For the text-containing cell, return its midpoint in [x, y] coordinate format. 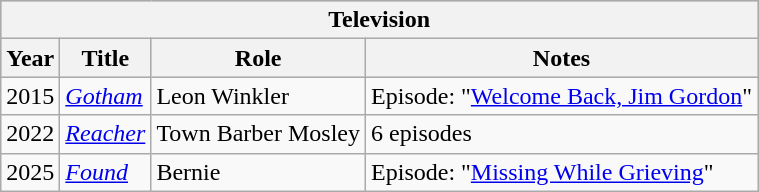
2022 [30, 134]
Leon Winkler [258, 96]
6 episodes [562, 134]
Bernie [258, 172]
Reacher [106, 134]
Role [258, 58]
Gotham [106, 96]
2025 [30, 172]
Year [30, 58]
Title [106, 58]
Town Barber Mosley [258, 134]
Television [380, 20]
Episode: "Missing While Grieving" [562, 172]
Notes [562, 58]
2015 [30, 96]
Episode: "Welcome Back, Jim Gordon" [562, 96]
Found [106, 172]
